Extract the [x, y] coordinate from the center of the cell holding the provided text.  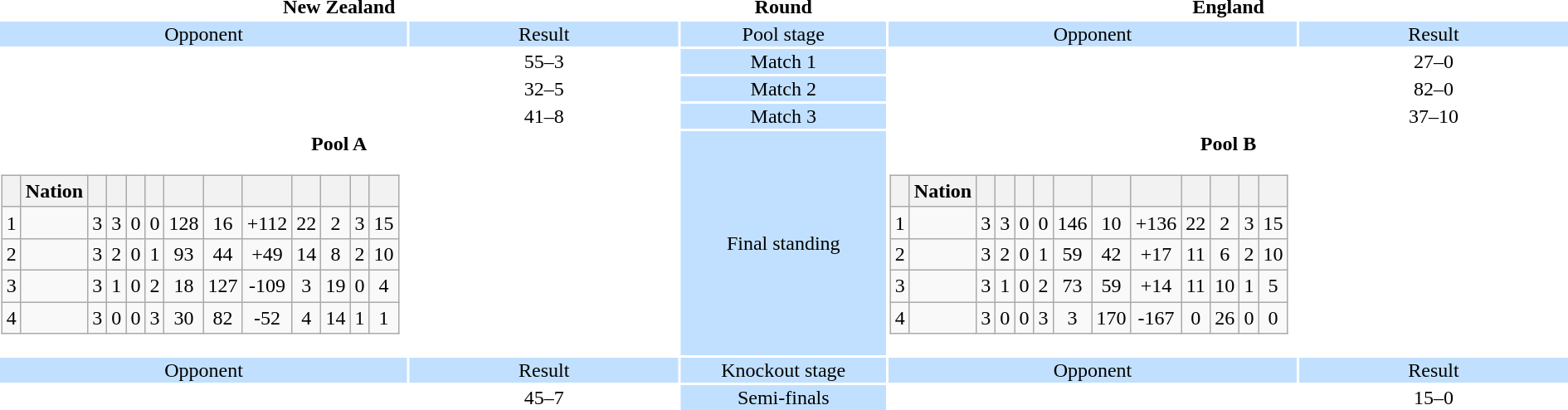
Match 2 [783, 89]
Semi-finals [783, 398]
+112 [267, 222]
Match 3 [783, 116]
Match 1 [783, 61]
Pool B Nation 1 3 3 0 0 146 10 +136 22 2 3 15 2 3 2 0 1 59 42 +17 11 6 2 10 3 3 1 0 2 73 59 +14 11 10 1 5 4 3 0 0 3 3 170 -167 0 26 0 0 [1228, 243]
127 [222, 286]
73 [1072, 286]
37–10 [1434, 116]
146 [1072, 222]
-167 [1157, 318]
+14 [1157, 286]
-109 [267, 286]
Knockout stage [783, 370]
+136 [1157, 222]
Final standing [783, 243]
-52 [267, 318]
+49 [267, 254]
41–8 [544, 116]
16 [222, 222]
55–3 [544, 61]
82 [222, 318]
+17 [1157, 254]
32–5 [544, 89]
Pool stage [783, 34]
Pool A Nation 1 3 3 0 0 128 16 +112 22 2 3 15 2 3 2 0 1 93 44 +49 14 8 2 10 3 3 1 0 2 18 127 -109 3 19 0 4 4 3 0 0 3 30 82 -52 4 14 1 1 [338, 243]
5 [1273, 286]
44 [222, 254]
42 [1112, 254]
8 [335, 254]
18 [184, 286]
45–7 [544, 398]
128 [184, 222]
30 [184, 318]
82–0 [1434, 89]
19 [335, 286]
26 [1225, 318]
6 [1225, 254]
15–0 [1434, 398]
27–0 [1434, 61]
93 [184, 254]
170 [1112, 318]
